Output the [x, y] coordinate of the center of the cell containing the given text.  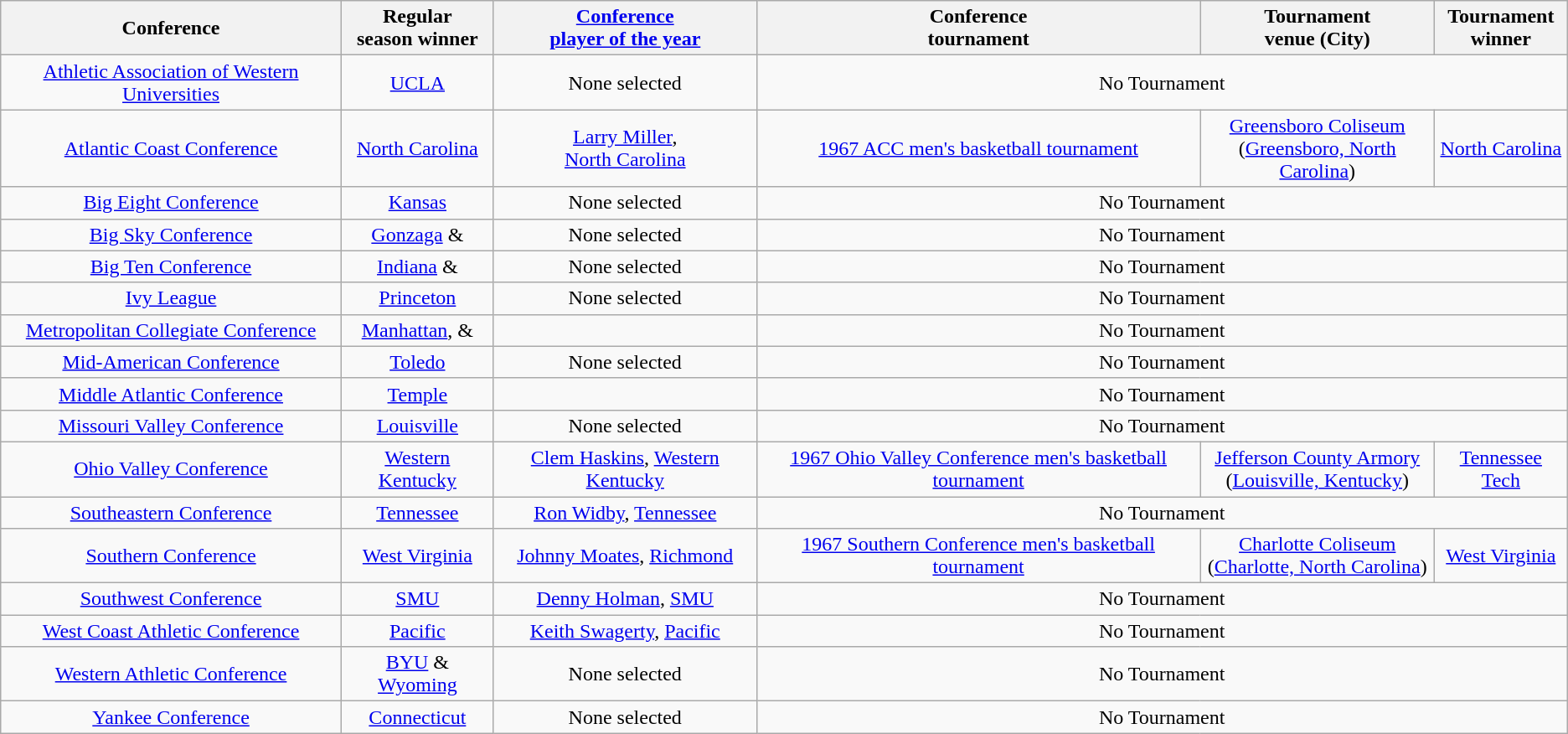
Ohio Valley Conference [171, 469]
Missouri Valley Conference [171, 426]
Conference player of the year [625, 28]
Big Sky Conference [171, 235]
Louisville [417, 426]
Johnny Moates, Richmond [625, 556]
1967 Ohio Valley Conference men's basketball tournament [978, 469]
Tennessee [417, 512]
Southeastern Conference [171, 512]
Big Eight Conference [171, 203]
Ivy League [171, 298]
Southwest Conference [171, 599]
Tournament winner [1501, 28]
Charlotte Coliseum(Charlotte, North Carolina) [1317, 556]
Big Ten Conference [171, 266]
Manhattan, & [417, 330]
Keith Swagerty, Pacific [625, 631]
UCLA [417, 82]
1967 Southern Conference men's basketball tournament [978, 556]
Metropolitan Collegiate Conference [171, 330]
Jefferson County Armory(Louisville, Kentucky) [1317, 469]
1967 ACC men's basketball tournament [978, 148]
Pacific [417, 631]
Western Kentucky [417, 469]
Western Athletic Conference [171, 674]
Princeton [417, 298]
Middle Atlantic Conference [171, 394]
Conference tournament [978, 28]
Tournament venue (City) [1317, 28]
BYU & Wyoming [417, 674]
Larry Miller,North Carolina [625, 148]
Toledo [417, 362]
Regular season winner [417, 28]
Kansas [417, 203]
Southern Conference [171, 556]
Clem Haskins, Western Kentucky [625, 469]
Temple [417, 394]
Greensboro Coliseum(Greensboro, North Carolina) [1317, 148]
Connecticut [417, 717]
Gonzaga & [417, 235]
West Coast Athletic Conference [171, 631]
Mid-American Conference [171, 362]
Tennessee Tech [1501, 469]
Denny Holman, SMU [625, 599]
Conference [171, 28]
SMU [417, 599]
Athletic Association of Western Universities [171, 82]
Ron Widby, Tennessee [625, 512]
Yankee Conference [171, 717]
Atlantic Coast Conference [171, 148]
Indiana & [417, 266]
